From the cell containing the given text, extract its center point as (x, y) coordinate. 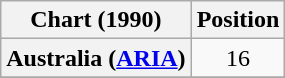
16 (238, 58)
Position (238, 20)
Chart (1990) (96, 20)
Australia (ARIA) (96, 58)
